Return (X, Y) of the center of cell containing provided text 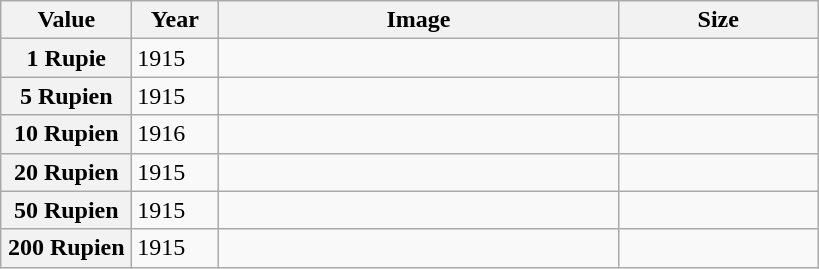
10 Rupien (66, 134)
Size (718, 20)
200 Rupien (66, 248)
20 Rupien (66, 172)
Year (175, 20)
1916 (175, 134)
50 Rupien (66, 210)
Image (418, 20)
Value (66, 20)
5 Rupien (66, 96)
1 Rupie (66, 58)
